From the cell containing the given text, extract its center point as (X, Y) coordinate. 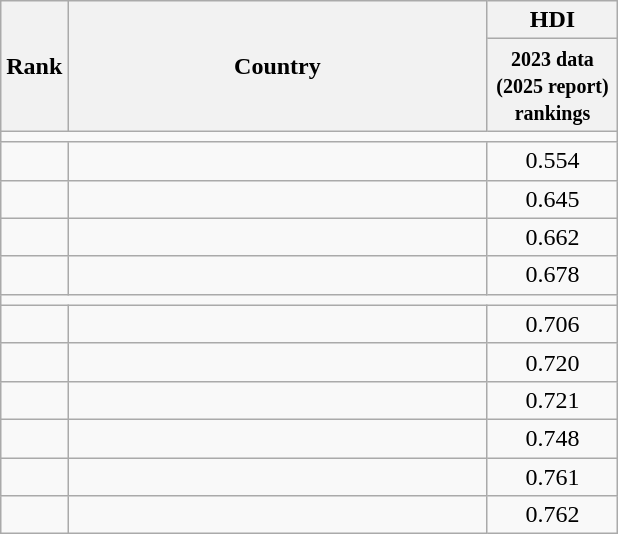
0.554 (552, 161)
2023 data (2025 report) rankings (552, 85)
Rank (34, 66)
0.706 (552, 324)
0.678 (552, 275)
Country (278, 66)
0.761 (552, 477)
0.721 (552, 400)
0.720 (552, 362)
0.662 (552, 237)
0.748 (552, 438)
0.645 (552, 199)
0.762 (552, 515)
HDI (552, 20)
